Output the (x, y) coordinate of the center of the cell containing the given text.  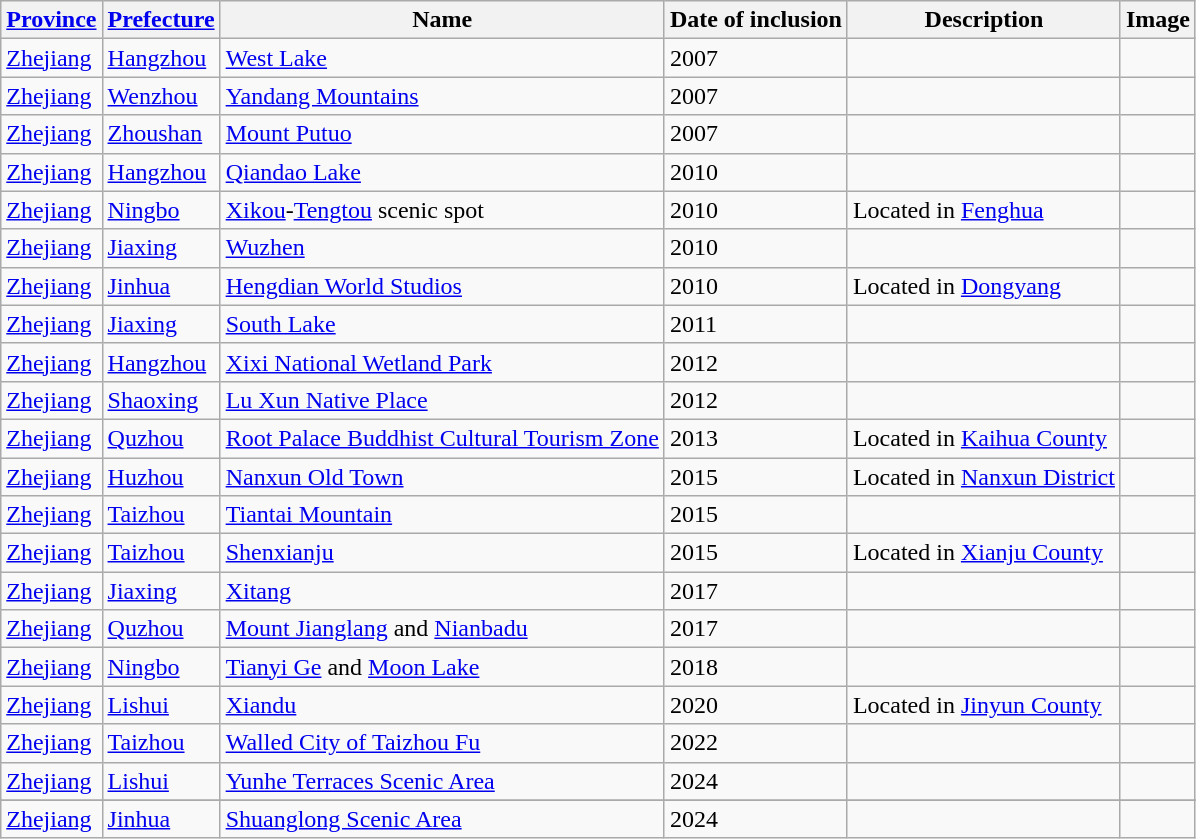
Tianyi Ge and Moon Lake (442, 667)
2020 (756, 705)
Located in Kaihua County (984, 438)
Mount Putuo (442, 134)
Xikou-Tengtou scenic spot (442, 210)
2018 (756, 667)
Walled City of Taizhou Fu (442, 743)
Nanxun Old Town (442, 477)
Wuzhen (442, 248)
Yunhe Terraces Scenic Area (442, 781)
Xitang (442, 591)
Huzhou (161, 477)
Xiandu (442, 705)
Shuanglong Scenic Area (442, 819)
Image (1158, 20)
South Lake (442, 324)
Qiandao Lake (442, 172)
West Lake (442, 58)
Located in Dongyang (984, 286)
Shenxianju (442, 553)
2013 (756, 438)
Prefecture (161, 20)
Wenzhou (161, 96)
Shaoxing (161, 400)
Tiantai Mountain (442, 515)
Root Palace Buddhist Cultural Tourism Zone (442, 438)
Yandang Mountains (442, 96)
Located in Nanxun District (984, 477)
Located in Xianju County (984, 553)
Located in Jinyun County (984, 705)
Xixi National Wetland Park (442, 362)
Located in Fenghua (984, 210)
Province (52, 20)
Name (442, 20)
2022 (756, 743)
Description (984, 20)
2011 (756, 324)
Lu Xun Native Place (442, 400)
Mount Jianglang and Nianbadu (442, 629)
Hengdian World Studios (442, 286)
Zhoushan (161, 134)
Date of inclusion (756, 20)
